Scan for the cell matching the given text and deliver its (x, y) coordinate at center. 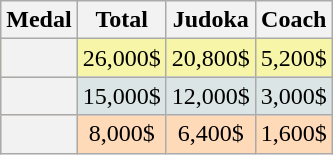
15,000$ (122, 96)
Coach (294, 20)
3,000$ (294, 96)
6,400$ (210, 134)
8,000$ (122, 134)
Judoka (210, 20)
5,200$ (294, 58)
1,600$ (294, 134)
Total (122, 20)
26,000$ (122, 58)
20,800$ (210, 58)
12,000$ (210, 96)
Medal (39, 20)
